Determine the (x, y) coordinate at the center of the cell enclosing the given text.  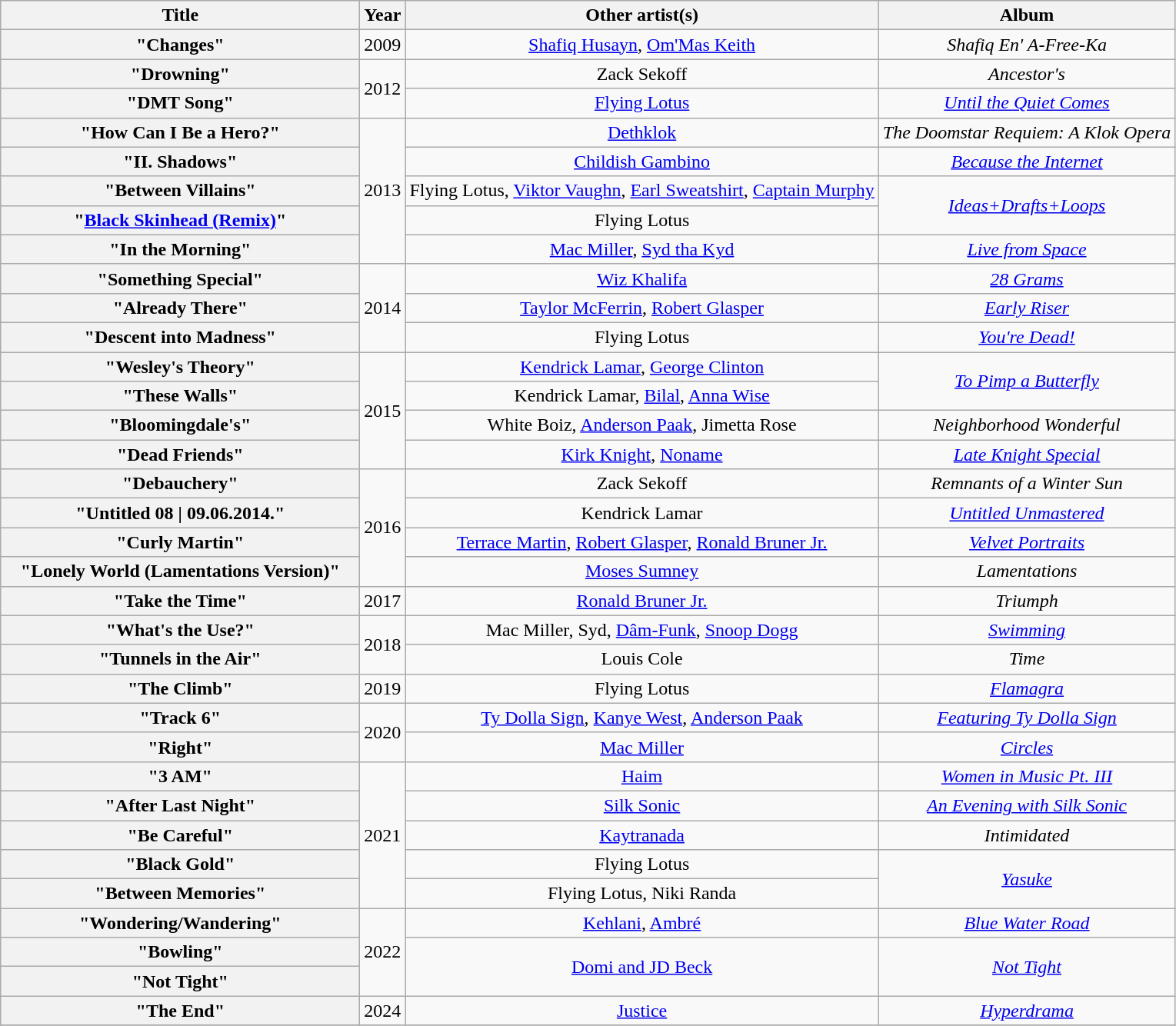
"Black Skinhead (Remix)" (180, 220)
Title (180, 15)
The Doomstar Requiem: A Klok Opera (1026, 132)
2016 (383, 528)
Haim (641, 776)
Childish Gambino (641, 162)
"Changes" (180, 45)
Featuring Ty Dolla Sign (1026, 718)
"Untitled 08 | 09.06.2014." (180, 513)
Ronald Bruner Jr. (641, 601)
"Debauchery" (180, 484)
28 Grams (1026, 278)
Justice (641, 1011)
Because the Internet (1026, 162)
"Between Villains" (180, 191)
To Pimp a Butterfly (1026, 381)
2017 (383, 601)
"The Climb" (180, 688)
Wiz Khalifa (641, 278)
"Take the Time" (180, 601)
2012 (383, 88)
Kendrick Lamar, Bilal, Anna Wise (641, 396)
"What's the Use?" (180, 630)
Kaytranada (641, 834)
Neighborhood Wonderful (1026, 425)
Not Tight (1026, 967)
Blue Water Road (1026, 923)
Shafiq En' A-Free-Ka (1026, 45)
Time (1026, 659)
Ideas+Drafts+Loops (1026, 205)
"Dead Friends" (180, 455)
"These Walls" (180, 396)
2024 (383, 1011)
"Wondering/Wandering" (180, 923)
"DMT Song" (180, 103)
"Drowning" (180, 74)
Kehlani, Ambré (641, 923)
"Not Tight" (180, 981)
"How Can I Be a Hero?" (180, 132)
Early Riser (1026, 308)
"3 AM" (180, 776)
Velvet Portraits (1026, 542)
2021 (383, 834)
"After Last Night" (180, 805)
"Be Careful" (180, 834)
Mac Miller, Syd, Dâm-Funk, Snoop Dogg (641, 630)
"Curly Martin" (180, 542)
Other artist(s) (641, 15)
Flamagra (1026, 688)
Ancestor's (1026, 74)
"Tunnels in the Air" (180, 659)
2019 (383, 688)
Ty Dolla Sign, Kanye West, Anderson Paak (641, 718)
Until the Quiet Comes (1026, 103)
Flying Lotus, Niki Randa (641, 894)
"Wesley's Theory" (180, 367)
Year (383, 15)
"Bowling" (180, 952)
"Track 6" (180, 718)
"Right" (180, 747)
Yasuke (1026, 879)
Triumph (1026, 601)
Untitled Unmastered (1026, 513)
2018 (383, 645)
"Something Special" (180, 278)
White Boiz, Anderson Paak, Jimetta Rose (641, 425)
Album (1026, 15)
Swimming (1026, 630)
Women in Music Pt. III (1026, 776)
Mac Miller, Syd tha Kyd (641, 249)
Kendrick Lamar, George Clinton (641, 367)
Silk Sonic (641, 805)
Louis Cole (641, 659)
Taylor McFerrin, Robert Glasper (641, 308)
Circles (1026, 747)
Live from Space (1026, 249)
Late Knight Special (1026, 455)
Lamentations (1026, 571)
2009 (383, 45)
Domi and JD Beck (641, 967)
Intimidated (1026, 834)
"Black Gold" (180, 864)
2020 (383, 732)
Kirk Knight, Noname (641, 455)
"Lonely World (Lamentations Version)" (180, 571)
"II. Shadows" (180, 162)
"Already There" (180, 308)
"Bloomingdale's" (180, 425)
2022 (383, 952)
Moses Sumney (641, 571)
Shafiq Husayn, Om'Mas Keith (641, 45)
An Evening with Silk Sonic (1026, 805)
Dethklok (641, 132)
Kendrick Lamar (641, 513)
Flying Lotus, Viktor Vaughn, Earl Sweatshirt, Captain Murphy (641, 191)
You're Dead! (1026, 337)
2015 (383, 411)
Hyperdrama (1026, 1011)
Mac Miller (641, 747)
Remnants of a Winter Sun (1026, 484)
"Descent into Madness" (180, 337)
"In the Morning" (180, 249)
"Between Memories" (180, 894)
2013 (383, 191)
Terrace Martin, Robert Glasper, Ronald Bruner Jr. (641, 542)
"The End" (180, 1011)
2014 (383, 308)
